Identify which cell holds the provided text, then report its [X, Y] central coordinate. 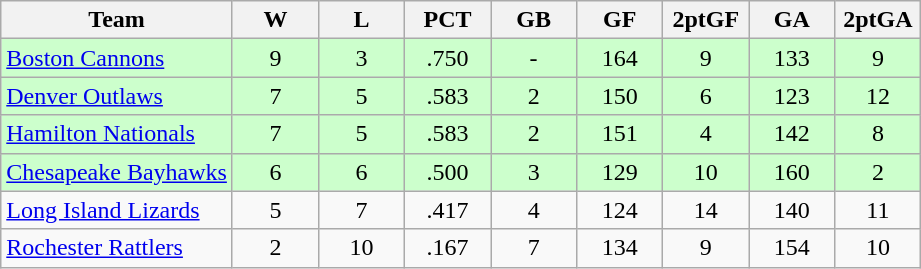
Boston Cannons [117, 58]
2ptGF [706, 20]
L [361, 20]
151 [620, 134]
124 [620, 210]
160 [792, 172]
.750 [448, 58]
GA [792, 20]
164 [620, 58]
142 [792, 134]
123 [792, 96]
Long Island Lizards [117, 210]
GB [534, 20]
11 [878, 210]
Team [117, 20]
W [275, 20]
Denver Outlaws [117, 96]
134 [620, 248]
Hamilton Nationals [117, 134]
14 [706, 210]
.417 [448, 210]
12 [878, 96]
154 [792, 248]
- [534, 58]
Chesapeake Bayhawks [117, 172]
133 [792, 58]
PCT [448, 20]
150 [620, 96]
140 [792, 210]
GF [620, 20]
2ptGA [878, 20]
.167 [448, 248]
129 [620, 172]
.500 [448, 172]
Rochester Rattlers [117, 248]
8 [878, 134]
